Output the [X, Y] coordinate of the center of the cell containing the given text.  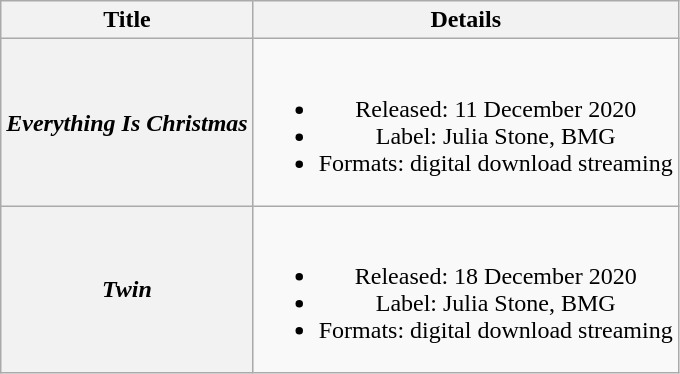
Released: 18 December 2020Label: Julia Stone, BMGFormats: digital download streaming [466, 290]
Everything Is Christmas [127, 122]
Released: 11 December 2020Label: Julia Stone, BMGFormats: digital download streaming [466, 122]
Title [127, 20]
Details [466, 20]
Twin [127, 290]
